For the text-containing cell, return its midpoint in [X, Y] coordinate format. 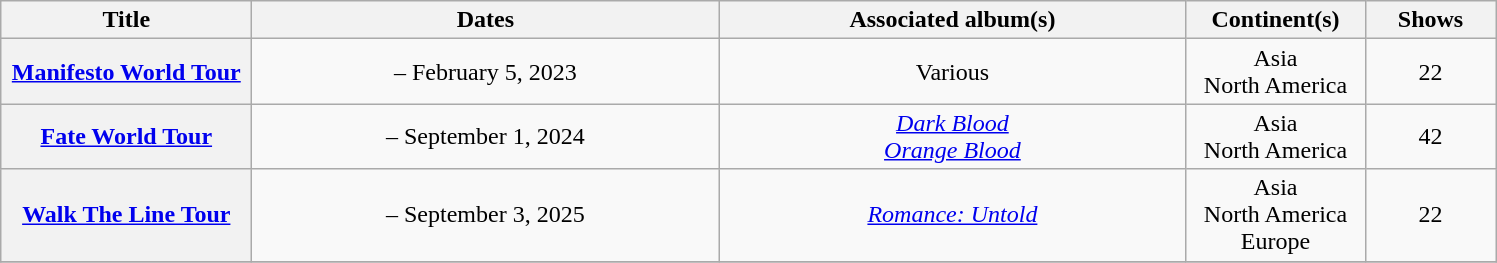
– February 5, 2023 [486, 72]
Shows [1430, 20]
Associated album(s) [952, 20]
Continent(s) [1276, 20]
42 [1430, 136]
Romance: Untold [952, 215]
Dates [486, 20]
Title [126, 20]
Manifesto World Tour [126, 72]
Walk The Line Tour [126, 215]
AsiaNorth AmericaEurope [1276, 215]
– September 3, 2025 [486, 215]
Fate World Tour [126, 136]
Dark BloodOrange Blood [952, 136]
– September 1, 2024 [486, 136]
Various [952, 72]
